Scan for the cell matching the given text and deliver its [x, y] coordinate at center. 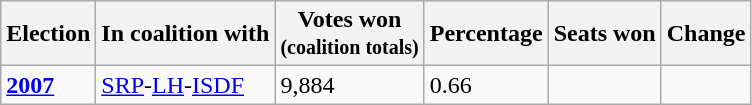
Change [706, 34]
9,884 [350, 85]
2007 [48, 85]
Votes won(coalition totals) [350, 34]
Election [48, 34]
In coalition with [186, 34]
0.66 [486, 85]
Percentage [486, 34]
Seats won [604, 34]
SRP-LH-ISDF [186, 85]
